Extract the (x, y) coordinate from the center of the cell holding the provided text.  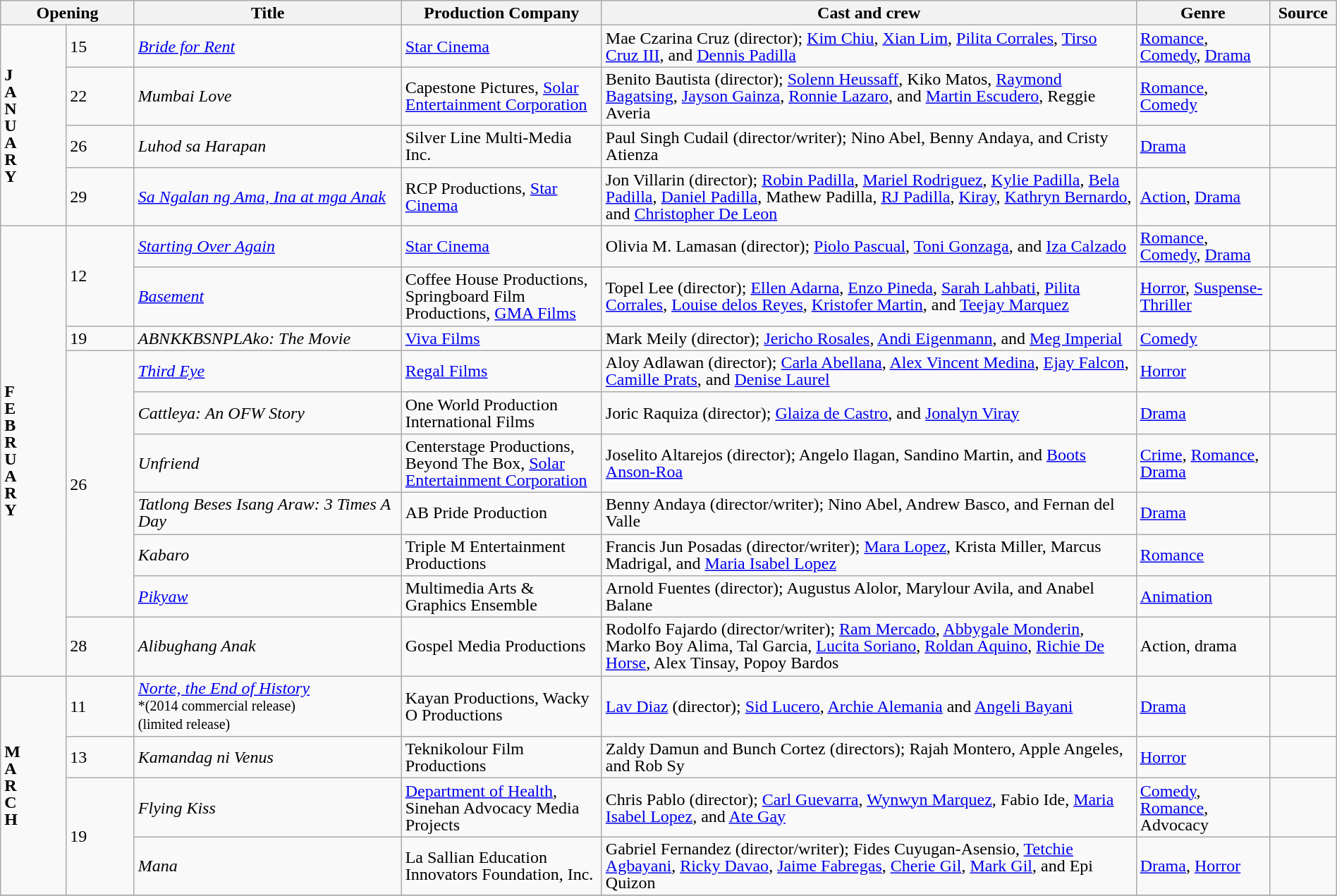
Regal Films (501, 371)
Gabriel Fernandez (director/writer); Fides Cuyugan-Asensio, Tetchie Agbayani, Ricky Davao, Jaime Fabregas, Cherie Gil, Mark Gil, and Epi Quizon (869, 866)
RCP Productions, Star Cinema (501, 196)
Horror, Suspense-Thriller (1203, 296)
Francis Jun Posadas (director/writer); Mara Lopez, Krista Miller, Marcus Madrigal, and Maria Isabel Lopez (869, 556)
Opening (68, 13)
Norte, the End of History *(2014 commercial release) (limited release) (268, 706)
Unfriend (268, 462)
Centerstage Productions, Beyond The Box, Solar Entertainment Corporation (501, 462)
Starting Over Again (268, 247)
Production Company (501, 13)
Comedy, Romance, Advocacy (1203, 808)
Aloy Adlawan (director); Carla Abellana, Alex Vincent Medina, Ejay Falcon, Camille Prats, and Denise Laurel (869, 371)
Multimedia Arts & Graphics Ensemble (501, 596)
Joric Raquiza (director); Glaiza de Castro, and Jonalyn Viray (869, 413)
Cast and crew (869, 13)
Topel Lee (director); Ellen Adarna, Enzo Pineda, Sarah Lahbati, Pilita Corrales, Louise delos Reyes, Kristofer Martin, and Teejay Marquez (869, 296)
Gospel Media Productions (501, 647)
Animation (1203, 596)
Romance (1203, 556)
Genre (1203, 13)
ABNKKBSNPLAko: The Movie (268, 338)
MARCH (34, 785)
Pikyaw (268, 596)
Zaldy Damun and Bunch Cortez (directors); Rajah Montero, Apple Angeles, and Rob Sy (869, 757)
Cattleya: An OFW Story (268, 413)
Source (1303, 13)
15 (100, 47)
13 (100, 757)
AB Pride Production (501, 513)
Mumbai Love (268, 96)
Teknikolour Film Productions (501, 757)
Department of Health, Sinehan Advocacy Media Projects (501, 808)
Drama, Horror (1203, 866)
Crime, Romance, Drama (1203, 462)
Mark Meily (director); Jericho Rosales, Andi Eigenmann, and Meg Imperial (869, 338)
12 (100, 276)
Joselito Altarejos (director); Angelo Ilagan, Sandino Martin, and Boots Anson-Roa (869, 462)
Action, drama (1203, 647)
Benito Bautista (director); Solenn Heussaff, Kiko Matos, Raymond Bagatsing, Jayson Gainza, Ronnie Lazaro, and Martin Escudero, Reggie Averia (869, 96)
Sa Ngalan ng Ama, Ina at mga Anak (268, 196)
Alibughang Anak (268, 647)
Bride for Rent (268, 47)
Kamandag ni Venus (268, 757)
Romance, Comedy (1203, 96)
Basement (268, 296)
Coffee House Productions, Springboard Film Productions, GMA Films (501, 296)
Mae Czarina Cruz (director); Kim Chiu, Xian Lim, Pilita Corrales, Tirso Cruz III, and Dennis Padilla (869, 47)
Lav Diaz (director); Sid Lucero, Archie Alemania and Angeli Bayani (869, 706)
11 (100, 706)
28 (100, 647)
FEBRUARY (34, 451)
Third Eye (268, 371)
Tatlong Beses Isang Araw: 3 Times A Day (268, 513)
Comedy (1203, 338)
Silver Line Multi-Media Inc. (501, 147)
Olivia M. Lamasan (director); Piolo Pascual, Toni Gonzaga, and Iza Calzado (869, 247)
Paul Singh Cudail (director/writer); Nino Abel, Benny Andaya, and Cristy Atienza (869, 147)
Luhod sa Harapan (268, 147)
Mana (268, 866)
La Sallian Education Innovators Foundation, Inc. (501, 866)
One World Production International Films (501, 413)
Kayan Productions, Wacky O Productions (501, 706)
Capestone Pictures, Solar Entertainment Corporation (501, 96)
22 (100, 96)
Benny Andaya (director/writer); Nino Abel, Andrew Basco, and Fernan del Valle (869, 513)
Title (268, 13)
Arnold Fuentes (director); Augustus Alolor, Marylour Avila, and Anabel Balane (869, 596)
Kabaro (268, 556)
Action, Drama (1203, 196)
JANUARY (34, 125)
Triple M Entertainment Productions (501, 556)
Chris Pablo (director); Carl Guevarra, Wynwyn Marquez, Fabio Ide, Maria Isabel Lopez, and Ate Gay (869, 808)
29 (100, 196)
Flying Kiss (268, 808)
Viva Films (501, 338)
